Detect which cell encompasses the target text, then output its (x, y) center coordinate. 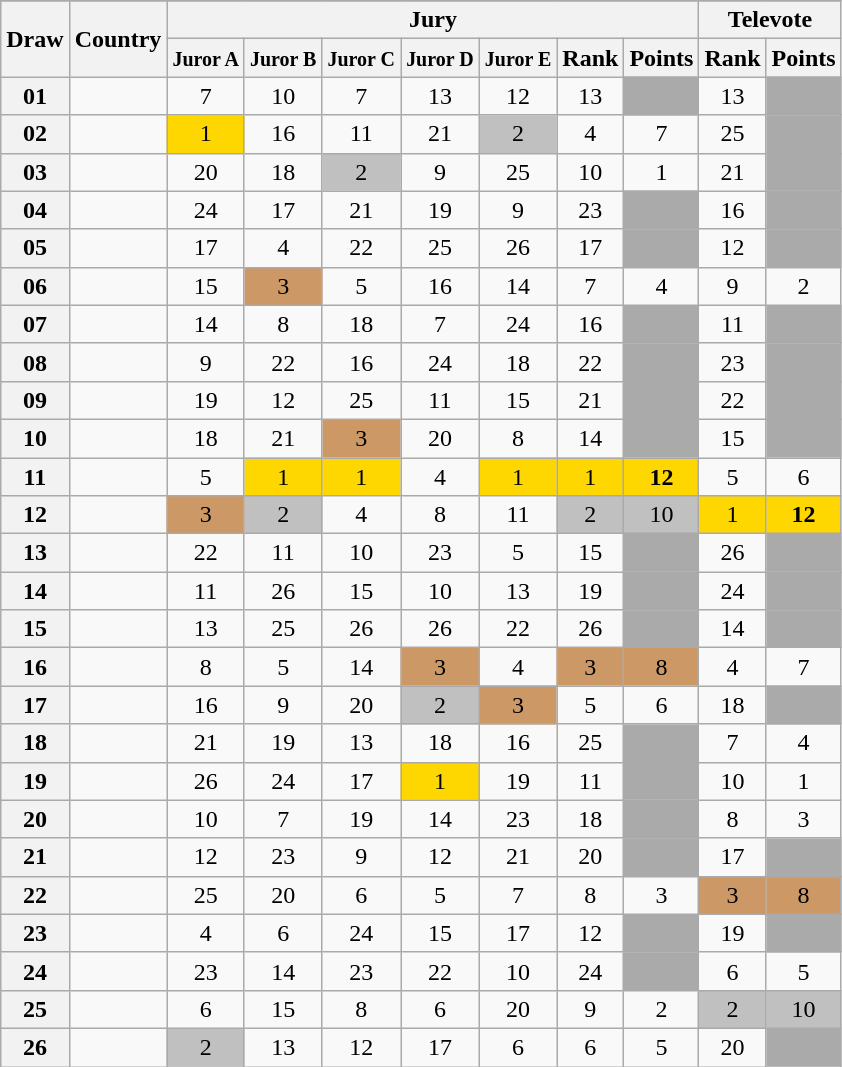
Juror A (206, 58)
01 (35, 96)
07 (35, 324)
Juror C (362, 58)
03 (35, 172)
04 (35, 210)
08 (35, 362)
09 (35, 400)
02 (35, 134)
Juror D (440, 58)
Country (118, 39)
Jury (433, 20)
06 (35, 286)
Televote (770, 20)
Draw (35, 39)
Juror B (283, 58)
05 (35, 248)
Juror E (518, 58)
